Pinpoint the cell where the given text exists, returning its (X, Y) midpoint coordinate. 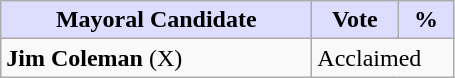
% (426, 20)
Mayoral Candidate (156, 20)
Vote (355, 20)
Acclaimed (383, 58)
Jim Coleman (X) (156, 58)
